Extract the [X, Y] coordinate from the center of the cell holding the provided text.  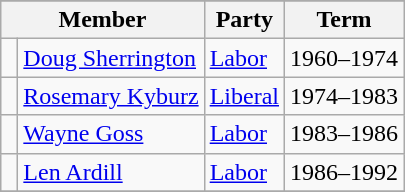
Liberal [244, 96]
1986–1992 [344, 172]
Term [344, 20]
1983–1986 [344, 134]
1960–1974 [344, 58]
Rosemary Kyburz [111, 96]
Wayne Goss [111, 134]
1974–1983 [344, 96]
Doug Sherrington [111, 58]
Member [102, 20]
Party [244, 20]
Len Ardill [111, 172]
